Capture the cell that displays the provided text and extract its (x, y) central coordinate. 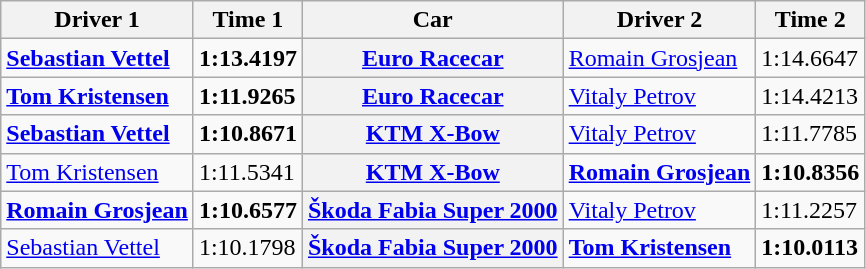
Driver 2 (660, 20)
1:10.8671 (248, 134)
1:10.1798 (248, 248)
1:14.6647 (810, 58)
1:10.6577 (248, 210)
Car (432, 20)
1:11.2257 (810, 210)
Driver 1 (98, 20)
1:10.8356 (810, 172)
1:11.9265 (248, 96)
1:14.4213 (810, 96)
Time 1 (248, 20)
1:13.4197 (248, 58)
1:11.5341 (248, 172)
1:10.0113 (810, 248)
1:11.7785 (810, 134)
Time 2 (810, 20)
